Determine the [X, Y] coordinate at the center of the cell enclosing the given text.  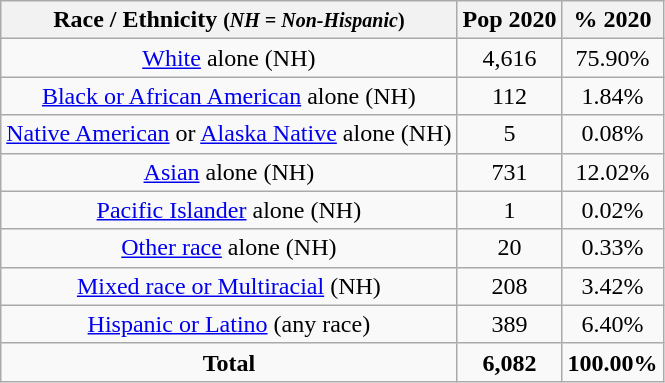
Race / Ethnicity (NH = Non-Hispanic) [229, 20]
6.40% [612, 324]
Asian alone (NH) [229, 172]
0.02% [612, 210]
Native American or Alaska Native alone (NH) [229, 134]
4,616 [510, 58]
Pop 2020 [510, 20]
Other race alone (NH) [229, 248]
0.33% [612, 248]
% 2020 [612, 20]
208 [510, 286]
Hispanic or Latino (any race) [229, 324]
1 [510, 210]
389 [510, 324]
5 [510, 134]
112 [510, 96]
Total [229, 362]
Pacific Islander alone (NH) [229, 210]
100.00% [612, 362]
12.02% [612, 172]
75.90% [612, 58]
6,082 [510, 362]
Black or African American alone (NH) [229, 96]
731 [510, 172]
20 [510, 248]
Mixed race or Multiracial (NH) [229, 286]
3.42% [612, 286]
0.08% [612, 134]
White alone (NH) [229, 58]
1.84% [612, 96]
